Return (X, Y) of the center of cell containing provided text 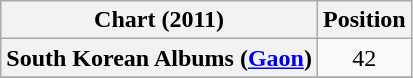
42 (364, 58)
Chart (2011) (160, 20)
Position (364, 20)
South Korean Albums (Gaon) (160, 58)
